Scan for the cell matching the given text and deliver its [X, Y] coordinate at center. 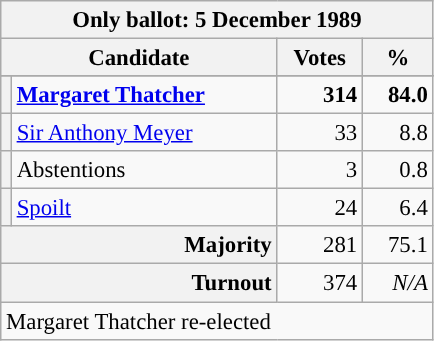
Votes [320, 58]
24 [320, 208]
8.8 [398, 133]
Abstentions [144, 170]
3 [320, 170]
6.4 [398, 208]
Spoilt [144, 208]
0.8 [398, 170]
Majority [139, 245]
281 [320, 245]
33 [320, 133]
Margaret Thatcher [144, 95]
84.0 [398, 95]
374 [320, 283]
75.1 [398, 245]
Turnout [139, 283]
N/A [398, 283]
Only ballot: 5 December 1989 [217, 20]
314 [320, 95]
% [398, 58]
Margaret Thatcher re-elected [217, 321]
Sir Anthony Meyer [144, 133]
Candidate [139, 58]
